Return the (X, Y) coordinate for the center point of the cell that contains the specified text.  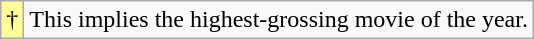
† (12, 20)
This implies the highest-grossing movie of the year. (279, 20)
